Find where the given text appears and provide that cell's center as (x, y) coordinate. 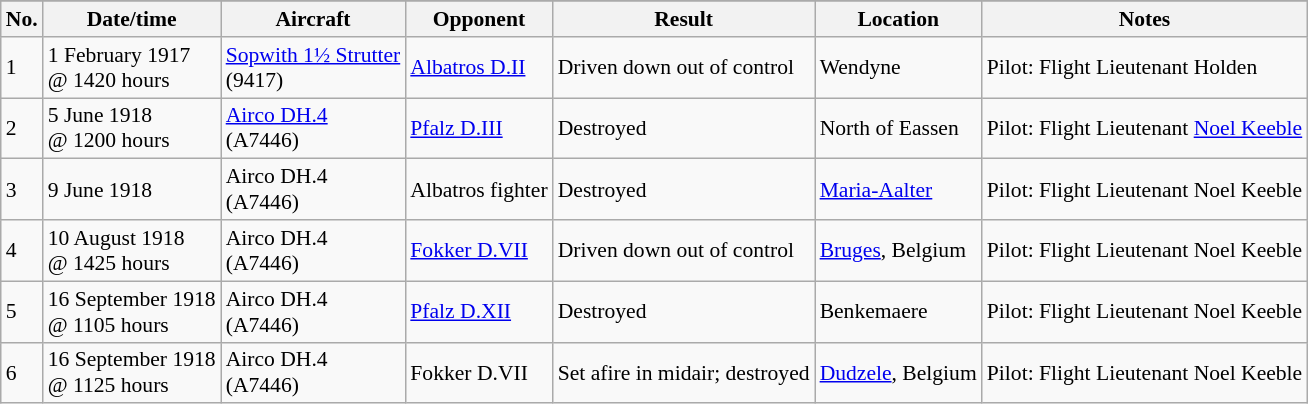
Maria-Aalter (898, 190)
Sopwith 1½ Strutter(9417) (314, 68)
10 August 1918@ 1425 hours (132, 250)
Result (684, 19)
Date/time (132, 19)
Opponent (478, 19)
4 (22, 250)
Aircraft (314, 19)
5 June 1918@ 1200 hours (132, 128)
North of Eassen (898, 128)
Dudzele, Belgium (898, 372)
Pfalz D.XII (478, 312)
1 (22, 68)
Location (898, 19)
Bruges, Belgium (898, 250)
16 September 1918@ 1105 hours (132, 312)
5 (22, 312)
16 September 1918@ 1125 hours (132, 372)
3 (22, 190)
1 February 1917@ 1420 hours (132, 68)
Set afire in midair; destroyed (684, 372)
No. (22, 19)
Notes (1144, 19)
Pilot: Flight Lieutenant Holden (1144, 68)
6 (22, 372)
Albatros D.II (478, 68)
Benkemaere (898, 312)
9 June 1918 (132, 190)
Pfalz D.III (478, 128)
Wendyne (898, 68)
2 (22, 128)
Albatros fighter (478, 190)
